Detect which cell encompasses the target text, then output its [x, y] center coordinate. 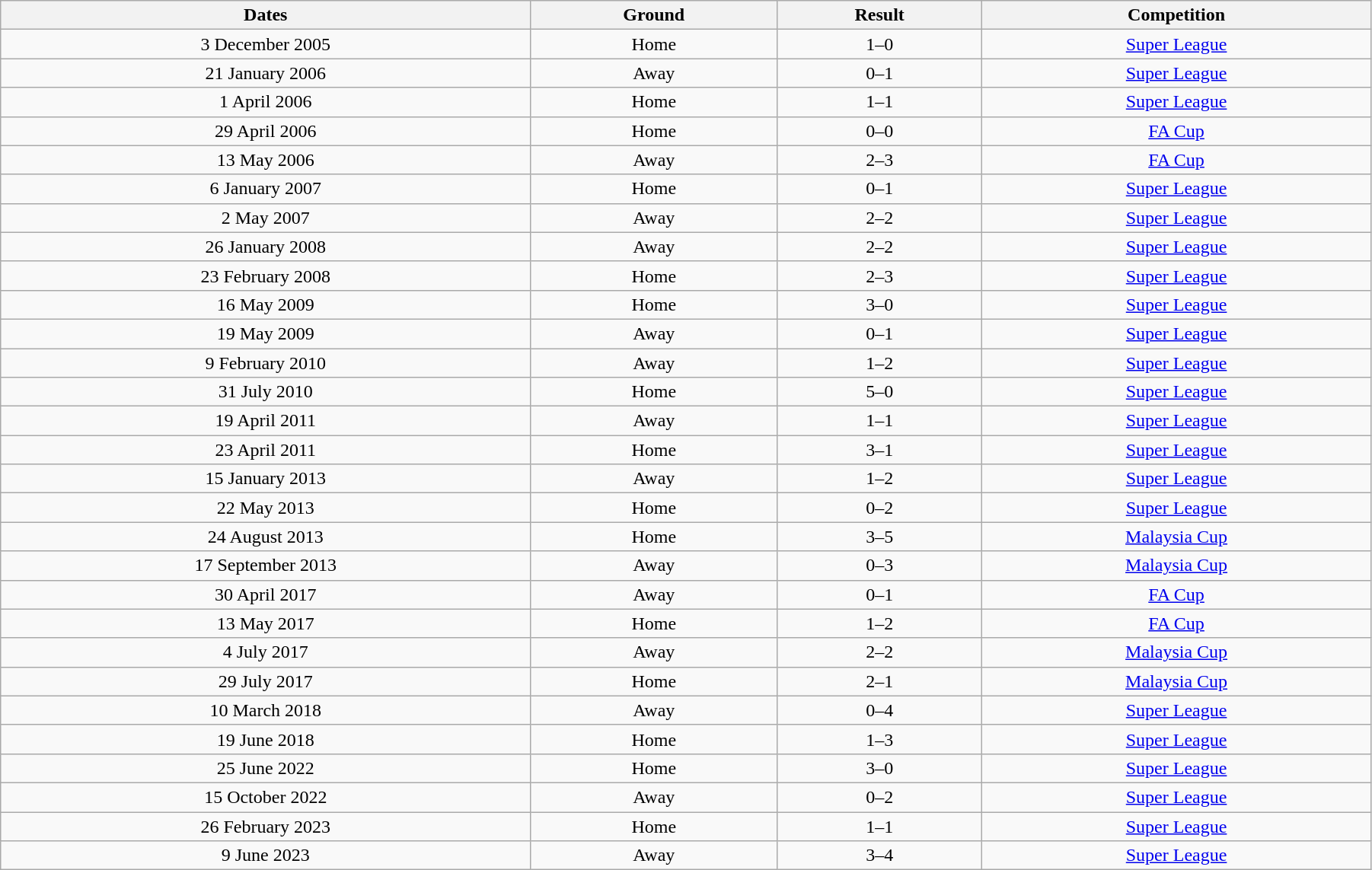
0–4 [880, 710]
23 February 2008 [266, 276]
24 August 2013 [266, 537]
1–0 [880, 44]
13 May 2017 [266, 623]
1 April 2006 [266, 102]
4 July 2017 [266, 652]
3–4 [880, 856]
21 January 2006 [266, 73]
13 May 2006 [266, 160]
19 June 2018 [266, 739]
2–1 [880, 681]
16 May 2009 [266, 304]
26 January 2008 [266, 247]
29 July 2017 [266, 681]
26 February 2023 [266, 826]
9 February 2010 [266, 363]
31 July 2010 [266, 392]
15 October 2022 [266, 797]
2 May 2007 [266, 218]
Result [880, 15]
9 June 2023 [266, 856]
19 April 2011 [266, 421]
3–1 [880, 450]
6 January 2007 [266, 189]
5–0 [880, 392]
Ground [654, 15]
Competition [1177, 15]
25 June 2022 [266, 768]
0–3 [880, 566]
1–3 [880, 739]
17 September 2013 [266, 566]
23 April 2011 [266, 450]
10 March 2018 [266, 710]
0–0 [880, 131]
15 January 2013 [266, 479]
Dates [266, 15]
29 April 2006 [266, 131]
30 April 2017 [266, 594]
3 December 2005 [266, 44]
22 May 2013 [266, 508]
3–5 [880, 537]
19 May 2009 [266, 333]
